Identify which cell holds the provided text, then report its [x, y] central coordinate. 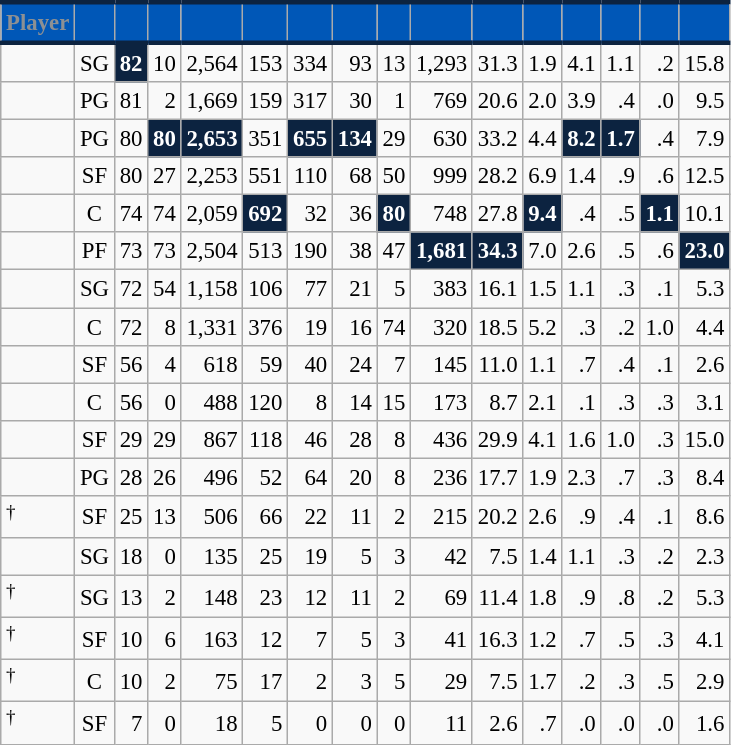
81 [130, 101]
2,653 [212, 139]
22 [310, 517]
2,564 [212, 62]
66 [266, 517]
10.1 [704, 214]
867 [212, 439]
Player [38, 22]
21 [354, 289]
47 [394, 251]
488 [212, 402]
2.1 [542, 402]
118 [266, 439]
1,158 [212, 289]
6.9 [542, 176]
68 [354, 176]
16 [354, 327]
618 [212, 364]
15.0 [704, 439]
148 [212, 596]
436 [442, 439]
59 [266, 364]
2,059 [212, 214]
1,331 [212, 327]
6 [164, 639]
1.8 [542, 596]
31.3 [497, 62]
32 [310, 214]
159 [266, 101]
8.2 [582, 139]
2,253 [212, 176]
376 [266, 327]
69 [442, 596]
82 [130, 62]
20 [354, 477]
215 [442, 517]
2.0 [542, 101]
317 [310, 101]
513 [266, 251]
26 [164, 477]
8.6 [704, 517]
190 [310, 251]
41 [442, 639]
334 [310, 62]
1,681 [442, 251]
52 [266, 477]
.8 [620, 596]
36 [354, 214]
42 [442, 557]
496 [212, 477]
145 [442, 364]
163 [212, 639]
33.2 [497, 139]
3.9 [582, 101]
11.0 [497, 364]
8.7 [497, 402]
11.4 [497, 596]
7.0 [542, 251]
27 [164, 176]
692 [266, 214]
15.8 [704, 62]
106 [266, 289]
23 [266, 596]
999 [442, 176]
8.4 [704, 477]
9.4 [542, 214]
769 [442, 101]
24 [354, 364]
50 [394, 176]
9.5 [704, 101]
23.0 [704, 251]
551 [266, 176]
18.5 [497, 327]
134 [354, 139]
2.9 [704, 681]
236 [442, 477]
153 [266, 62]
30 [354, 101]
15 [394, 402]
351 [266, 139]
28.2 [497, 176]
110 [310, 176]
20.2 [497, 517]
1,669 [212, 101]
75 [212, 681]
17 [266, 681]
4 [164, 364]
12.5 [704, 176]
34.3 [497, 251]
5.2 [542, 327]
1,293 [442, 62]
77 [310, 289]
1.2 [542, 639]
320 [442, 327]
16.3 [497, 639]
38 [354, 251]
93 [354, 62]
3.1 [704, 402]
40 [310, 364]
46 [310, 439]
16.1 [497, 289]
7.9 [704, 139]
14 [354, 402]
173 [442, 402]
1 [394, 101]
27.8 [497, 214]
20.6 [497, 101]
506 [212, 517]
29.9 [497, 439]
120 [266, 402]
748 [442, 214]
54 [164, 289]
630 [442, 139]
135 [212, 557]
655 [310, 139]
64 [310, 477]
17.7 [497, 477]
1.5 [542, 289]
2,504 [212, 251]
PF [95, 251]
383 [442, 289]
